For the text-containing cell, return its midpoint in (X, Y) coordinate format. 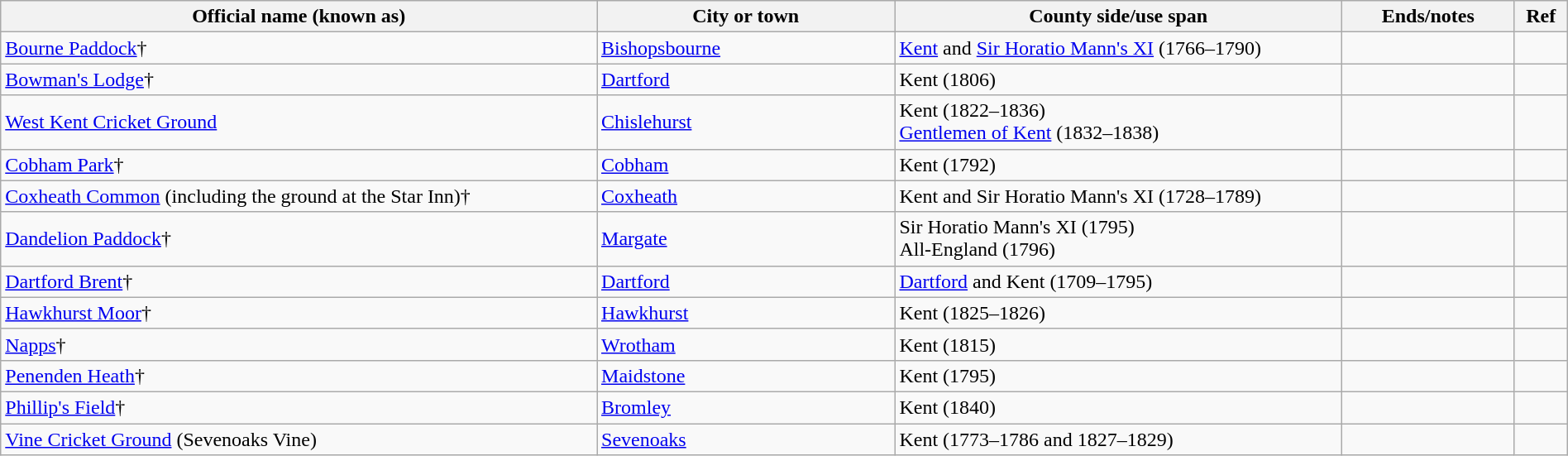
Bishopsbourne (746, 48)
County side/use span (1118, 17)
Sir Horatio Mann's XI (1795)All-England (1796) (1118, 238)
Penenden Heath† (299, 376)
Chislehurst (746, 122)
West Kent Cricket Ground (299, 122)
Sevenoaks (746, 439)
Ref (1541, 17)
Hawkhurst Moor† (299, 313)
Kent and Sir Horatio Mann's XI (1766–1790) (1118, 48)
Bourne Paddock† (299, 48)
Cobham Park† (299, 165)
Vine Cricket Ground (Sevenoaks Vine) (299, 439)
Kent (1773–1786 and 1827–1829) (1118, 439)
Coxheath Common (including the ground at the Star Inn)† (299, 196)
Napps† (299, 344)
Kent (1822–1836)Gentlemen of Kent (1832–1838) (1118, 122)
Dandelion Paddock† (299, 238)
Hawkhurst (746, 313)
Wrotham (746, 344)
Kent (1825–1826) (1118, 313)
Dartford Brent† (299, 281)
Margate (746, 238)
City or town (746, 17)
Kent (1806) (1118, 79)
Cobham (746, 165)
Bromley (746, 407)
Kent (1815) (1118, 344)
Phillip's Field† (299, 407)
Coxheath (746, 196)
Bowman's Lodge† (299, 79)
Kent (1792) (1118, 165)
Ends/notes (1427, 17)
Kent (1840) (1118, 407)
Dartford and Kent (1709–1795) (1118, 281)
Kent (1795) (1118, 376)
Official name (known as) (299, 17)
Kent and Sir Horatio Mann's XI (1728–1789) (1118, 196)
Maidstone (746, 376)
